Scan for the cell matching the given text and deliver its (X, Y) coordinate at center. 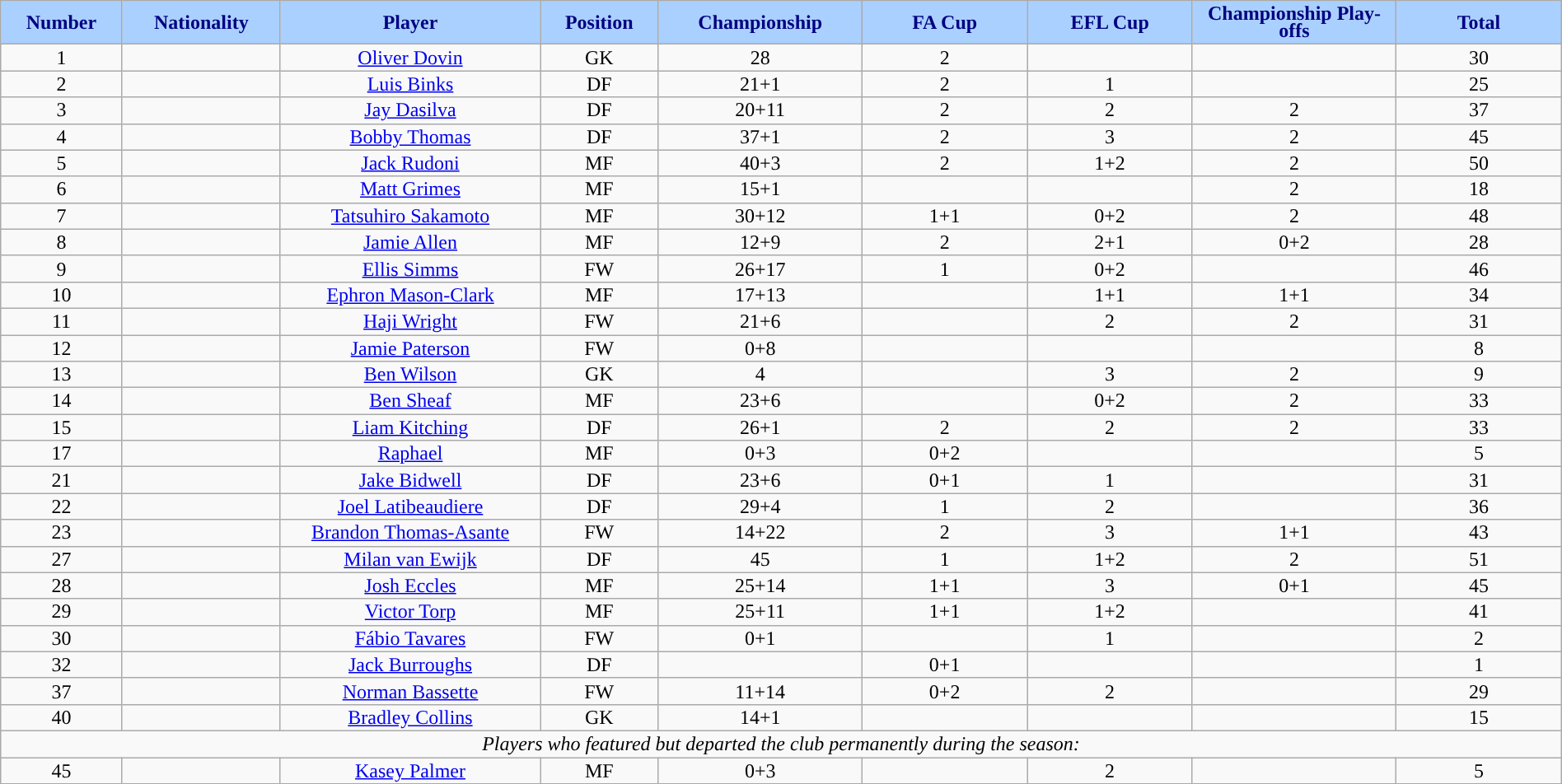
Player (410, 23)
17 (61, 454)
32 (61, 665)
37+1 (760, 137)
26+1 (760, 427)
48 (1480, 216)
Ephron Mason-Clark (410, 295)
17+13 (760, 295)
0+8 (760, 348)
15+1 (760, 189)
18 (1480, 189)
Jack Burroughs (410, 665)
27 (61, 559)
21+1 (760, 84)
6 (61, 189)
14 (61, 401)
Jake Bidwell (410, 480)
FA Cup (944, 23)
11 (61, 321)
Luis Binks (410, 84)
Norman Bassette (410, 691)
Raphael (410, 454)
14+22 (760, 533)
Position (600, 23)
Nationality (201, 23)
Jamie Paterson (410, 348)
Ellis Simms (410, 268)
Players who featured but departed the club permanently during the season: (781, 744)
34 (1480, 295)
14+1 (760, 717)
51 (1480, 559)
41 (1480, 612)
Championship Play-offs (1293, 23)
Fábio Tavares (410, 638)
Haji Wright (410, 321)
21 (61, 480)
25+11 (760, 612)
20+11 (760, 110)
Ben Sheaf (410, 401)
12+9 (760, 242)
30+12 (760, 216)
Bradley Collins (410, 717)
Jack Rudoni (410, 163)
Joel Latibeaudiere (410, 506)
Total (1480, 23)
43 (1480, 533)
40 (61, 717)
Championship (760, 23)
13 (61, 375)
36 (1480, 506)
26+17 (760, 268)
EFL Cup (1110, 23)
Matt Grimes (410, 189)
Ben Wilson (410, 375)
29+4 (760, 506)
Number (61, 23)
Brandon Thomas-Asante (410, 533)
Bobby Thomas (410, 137)
10 (61, 295)
Tatsuhiro Sakamoto (410, 216)
40+3 (760, 163)
12 (61, 348)
2+1 (1110, 242)
23 (61, 533)
Josh Eccles (410, 586)
21+6 (760, 321)
Liam Kitching (410, 427)
Oliver Dovin (410, 58)
Milan van Ewijk (410, 559)
22 (61, 506)
25+14 (760, 586)
25 (1480, 84)
11+14 (760, 691)
7 (61, 216)
50 (1480, 163)
Victor Torp (410, 612)
46 (1480, 268)
Jay Dasilva (410, 110)
Jamie Allen (410, 242)
Kasey Palmer (410, 771)
